Determine the [X, Y] coordinate at the center of the cell enclosing the given text.  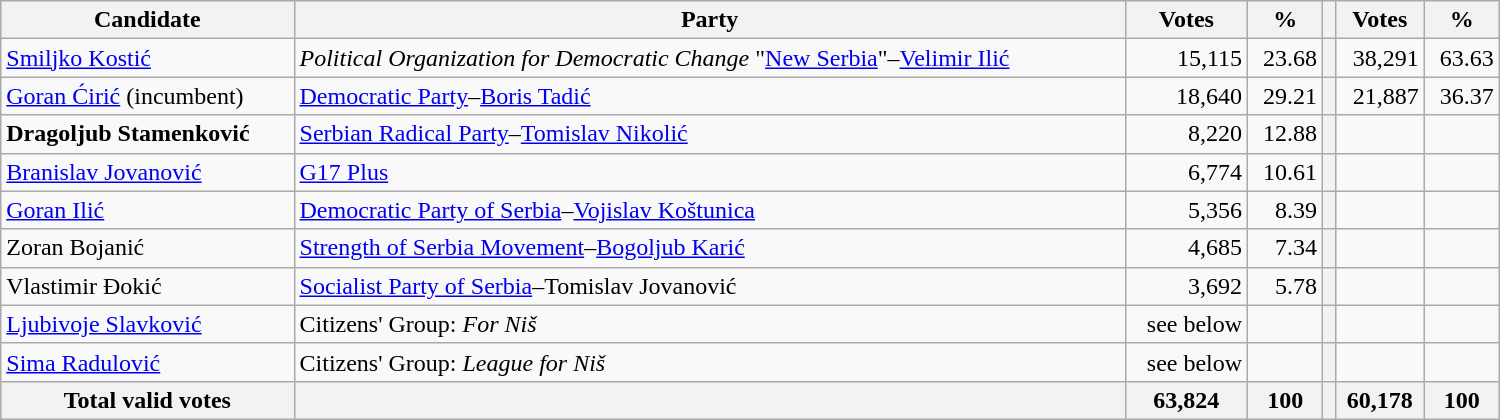
Citizens' Group: League for Niš [710, 362]
29.21 [1286, 96]
Strength of Serbia Movement–Bogoljub Karić [710, 248]
5.78 [1286, 286]
Vlastimir Đokić [148, 286]
6,774 [1186, 172]
Political Organization for Democratic Change "New Serbia"–Velimir Ilić [710, 58]
18,640 [1186, 96]
7.34 [1286, 248]
Socialist Party of Serbia–Tomislav Jovanović [710, 286]
Total valid votes [148, 400]
Democratic Party–Boris Tadić [710, 96]
Serbian Radical Party–Tomislav Nikolić [710, 134]
Branislav Jovanović [148, 172]
3,692 [1186, 286]
G17 Plus [710, 172]
Ljubivoje Slavković [148, 324]
12.88 [1286, 134]
8.39 [1286, 210]
10.61 [1286, 172]
Sima Radulović [148, 362]
Smiljko Kostić [148, 58]
15,115 [1186, 58]
Citizens' Group: For Niš [710, 324]
Goran Ilić [148, 210]
Goran Ćirić (incumbent) [148, 96]
Dragoljub Stamenković [148, 134]
38,291 [1380, 58]
Democratic Party of Serbia–Vojislav Koštunica [710, 210]
63.63 [1462, 58]
23.68 [1286, 58]
36.37 [1462, 96]
Candidate [148, 20]
60,178 [1380, 400]
5,356 [1186, 210]
21,887 [1380, 96]
63,824 [1186, 400]
4,685 [1186, 248]
8,220 [1186, 134]
Zoran Bojanić [148, 248]
Party [710, 20]
